Detect which cell encompasses the target text, then output its [X, Y] center coordinate. 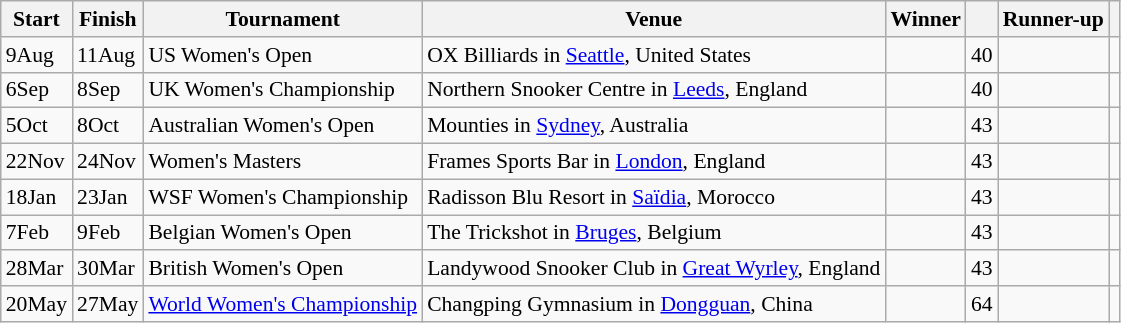
22Nov [36, 162]
UK Women's Championship [282, 90]
Belgian Women's Open [282, 233]
Finish [108, 19]
9Feb [108, 233]
OX Billiards in Seattle, United States [654, 55]
World Women's Championship [282, 304]
Radisson Blu Resort in Saïdia, Morocco [654, 197]
5Oct [36, 126]
British Women's Open [282, 269]
30Mar [108, 269]
Women's Masters [282, 162]
Frames Sports Bar in London, England [654, 162]
Australian Women's Open [282, 126]
20May [36, 304]
24Nov [108, 162]
Winner [926, 19]
US Women's Open [282, 55]
Tournament [282, 19]
18Jan [36, 197]
Landywood Snooker Club in Great Wyrley, England [654, 269]
7Feb [36, 233]
27May [108, 304]
The Trickshot in Bruges, Belgium [654, 233]
Venue [654, 19]
Runner-up [1054, 19]
WSF Women's Championship [282, 197]
Start [36, 19]
8Sep [108, 90]
9Aug [36, 55]
64 [982, 304]
Northern Snooker Centre in Leeds, England [654, 90]
11Aug [108, 55]
Changping Gymnasium in Dongguan, China [654, 304]
23Jan [108, 197]
Mounties in Sydney, Australia [654, 126]
28Mar [36, 269]
8Oct [108, 126]
6Sep [36, 90]
